Identify which cell holds the provided text, then report its [X, Y] central coordinate. 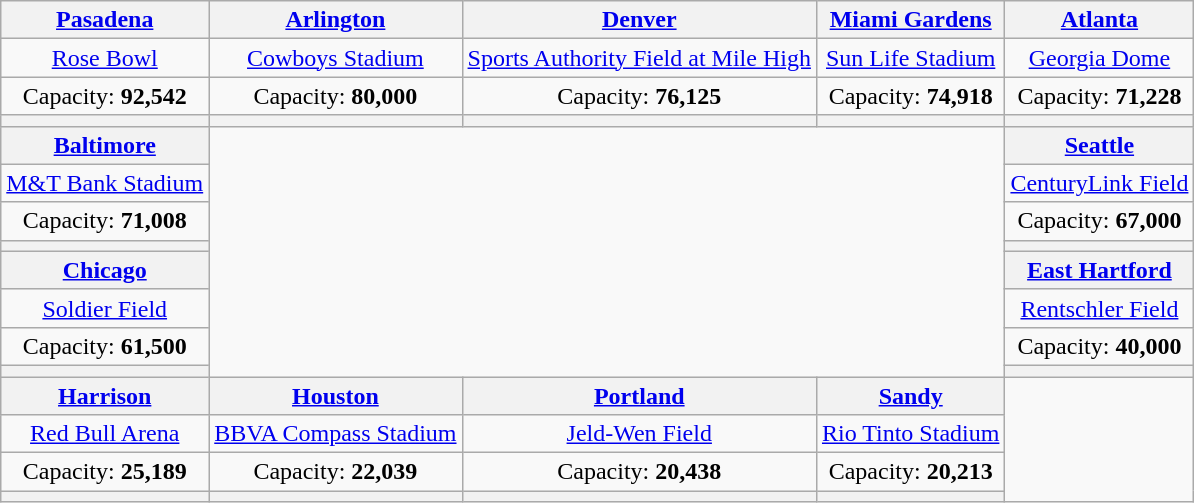
Capacity: 80,000 [336, 96]
Red Bull Arena [105, 434]
Seattle [1100, 145]
Capacity: 40,000 [1100, 346]
BBVA Compass Stadium [336, 434]
Cowboys Stadium [336, 58]
Houston [336, 395]
Capacity: 22,039 [336, 472]
Portland [639, 395]
Capacity: 67,000 [1100, 221]
Capacity: 71,008 [105, 221]
Pasadena [105, 20]
Capacity: 20,213 [910, 472]
Capacity: 71,228 [1100, 96]
Arlington [336, 20]
Capacity: 25,189 [105, 472]
Soldier Field [105, 308]
Capacity: 92,542 [105, 96]
Chicago [105, 270]
CenturyLink Field [1100, 183]
Sandy [910, 395]
Capacity: 76,125 [639, 96]
Capacity: 74,918 [910, 96]
Rio Tinto Stadium [910, 434]
Harrison [105, 395]
East Hartford [1100, 270]
Baltimore [105, 145]
Jeld-Wen Field [639, 434]
Rose Bowl [105, 58]
Sun Life Stadium [910, 58]
Capacity: 20,438 [639, 472]
Capacity: 61,500 [105, 346]
Rentschler Field [1100, 308]
Miami Gardens [910, 20]
Atlanta [1100, 20]
Sports Authority Field at Mile High [639, 58]
Georgia Dome [1100, 58]
M&T Bank Stadium [105, 183]
Denver [639, 20]
